For the text-containing cell, return its midpoint in (X, Y) coordinate format. 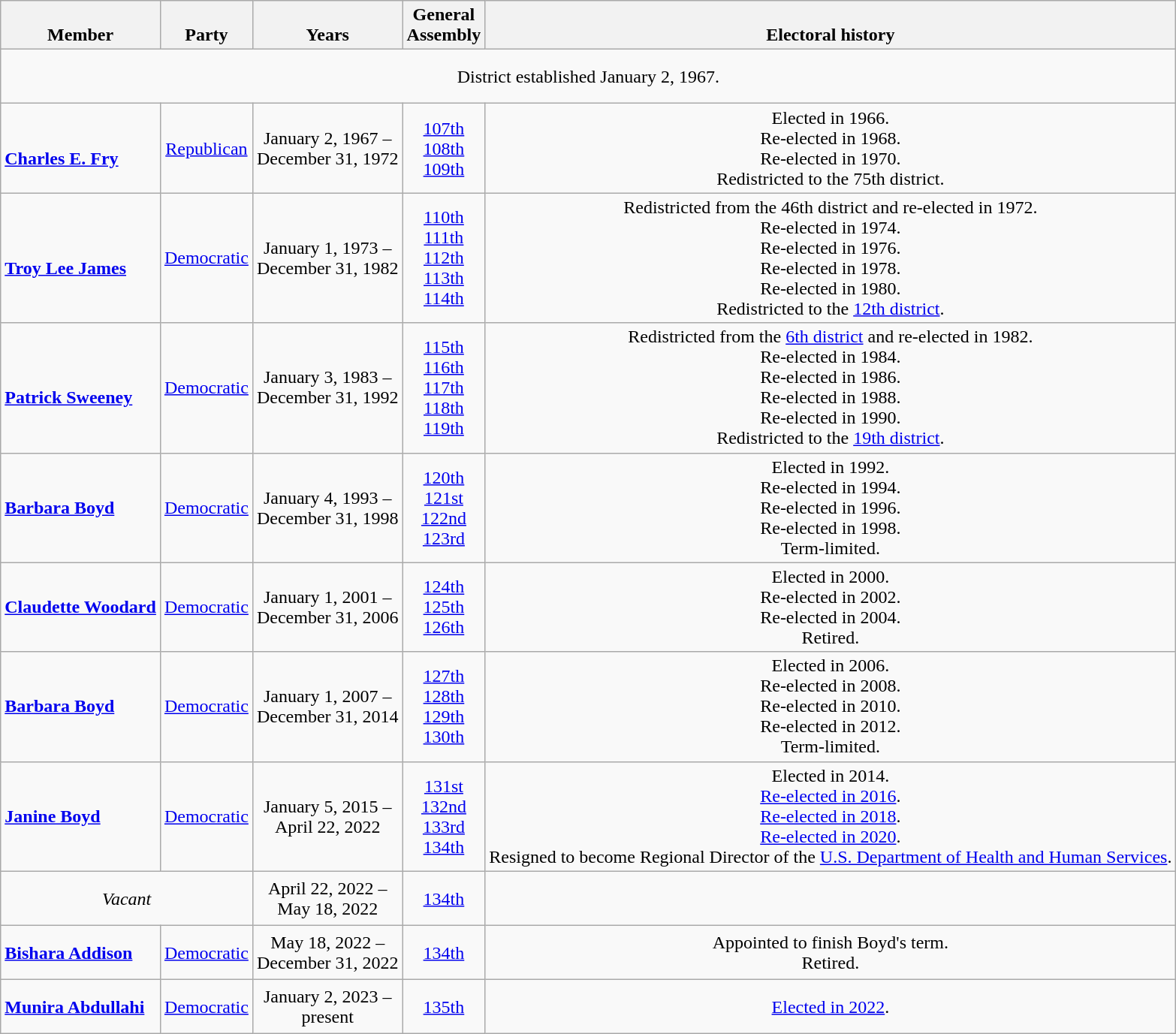
110th111th112th113th114th (444, 258)
January 3, 1983 –December 31, 1992 (327, 387)
January 2, 2023 –present (327, 1006)
January 1, 2007 –December 31, 2014 (327, 707)
Elected in 2022. (831, 1006)
Troy Lee James (81, 258)
January 5, 2015 –April 22, 2022 (327, 816)
Bishara Addison (81, 952)
Party (206, 26)
April 22, 2022 –May 18, 2022 (327, 898)
120th121st122nd123rd (444, 508)
131st132nd133rd134th (444, 816)
115th116th117th118th119th (444, 387)
Janine Boyd (81, 816)
January 1, 2001 –December 31, 2006 (327, 607)
124th125th126th (444, 607)
135th (444, 1006)
January 4, 1993 –December 31, 1998 (327, 508)
GeneralAssembly (444, 26)
127th128th129th130th (444, 707)
Vacant (127, 898)
Years (327, 26)
Patrick Sweeney (81, 387)
Republican (206, 149)
Member (81, 26)
January 1, 1973 –December 31, 1982 (327, 258)
Charles E. Fry (81, 149)
Appointed to finish Boyd's term.Retired. (831, 952)
Elected in 1966.Re-elected in 1968.Re-elected in 1970.Redistricted to the 75th district. (831, 149)
District established January 2, 1967. (589, 77)
January 2, 1967 –December 31, 1972 (327, 149)
Elected in 1992.Re-elected in 1994.Re-elected in 1996.Re-elected in 1998.Term-limited. (831, 508)
May 18, 2022 –December 31, 2022 (327, 952)
Elected in 2006.Re-elected in 2008.Re-elected in 2010.Re-elected in 2012.Term-limited. (831, 707)
Electoral history (831, 26)
Munira Abdullahi (81, 1006)
Claudette Woodard (81, 607)
107th108th109th (444, 149)
Elected in 2000.Re-elected in 2002.Re-elected in 2004.Retired. (831, 607)
